Search for the cell housing the specified text and yield its [x, y] center coordinate. 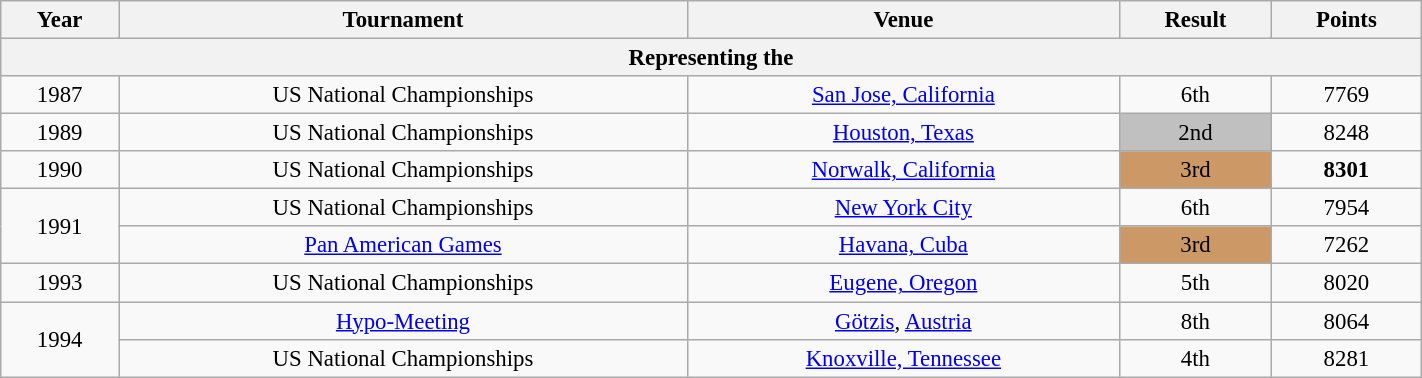
1994 [60, 340]
5th [1195, 283]
2nd [1195, 133]
7769 [1347, 95]
Points [1347, 20]
1993 [60, 283]
4th [1195, 358]
1987 [60, 95]
8281 [1347, 358]
Tournament [402, 20]
Pan American Games [402, 245]
Havana, Cuba [903, 245]
8248 [1347, 133]
7954 [1347, 208]
Norwalk, California [903, 170]
8301 [1347, 170]
Venue [903, 20]
Hypo-Meeting [402, 321]
New York City [903, 208]
1991 [60, 226]
8064 [1347, 321]
Houston, Texas [903, 133]
Götzis, Austria [903, 321]
1989 [60, 133]
7262 [1347, 245]
Eugene, Oregon [903, 283]
8th [1195, 321]
Year [60, 20]
San Jose, California [903, 95]
Knoxville, Tennessee [903, 358]
Result [1195, 20]
Representing the [711, 58]
8020 [1347, 283]
1990 [60, 170]
